Detect which cell encompasses the target text, then output its (x, y) center coordinate. 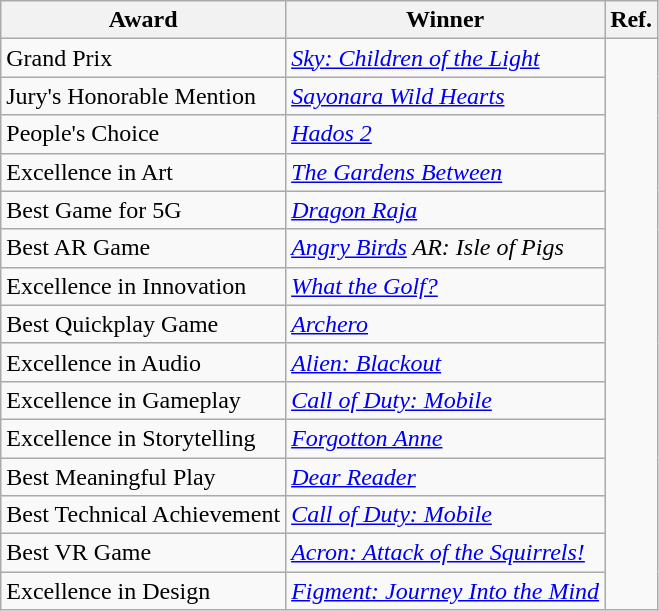
Forgotton Anne (446, 438)
Best Quickplay Game (144, 324)
Excellence in Audio (144, 362)
Best VR Game (144, 553)
Best AR Game (144, 248)
Grand Prix (144, 58)
Alien: Blackout (446, 362)
Excellence in Storytelling (144, 438)
Archero (446, 324)
Best Game for 5G (144, 210)
Excellence in Design (144, 591)
Award (144, 20)
People's Choice (144, 134)
Best Technical Achievement (144, 515)
Angry Birds AR: Isle of Pigs (446, 248)
What the Golf? (446, 286)
Excellence in Art (144, 172)
The Gardens Between (446, 172)
Excellence in Innovation (144, 286)
Winner (446, 20)
Dragon Raja (446, 210)
Dear Reader (446, 477)
Best Meaningful Play (144, 477)
Sky: Children of the Light (446, 58)
Acron: Attack of the Squirrels! (446, 553)
Figment: Journey Into the Mind (446, 591)
Sayonara Wild Hearts (446, 96)
Excellence in Gameplay (144, 400)
Hados 2 (446, 134)
Jury's Honorable Mention (144, 96)
Ref. (632, 20)
